For the text-containing cell, return its midpoint in (x, y) coordinate format. 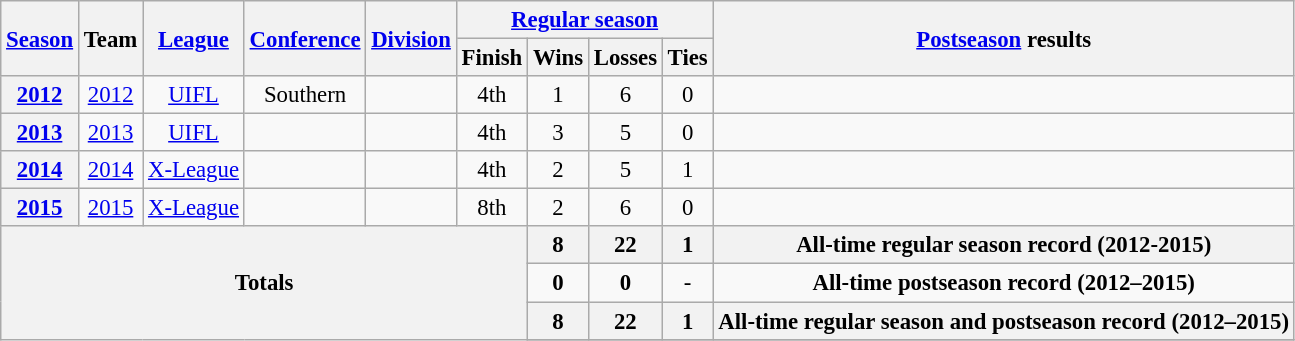
Ties (688, 58)
Losses (625, 58)
Conference (305, 38)
Season (40, 38)
League (194, 38)
- (688, 283)
All-time regular season record (2012-2015) (1004, 245)
8th (492, 208)
Finish (492, 58)
Southern (305, 95)
Division (411, 38)
Regular season (584, 20)
Totals (264, 282)
Postseason results (1004, 38)
3 (558, 133)
All-time postseason record (2012–2015) (1004, 283)
Team (110, 38)
All-time regular season and postseason record (2012–2015) (1004, 321)
Wins (558, 58)
